Locate the cell with the specified text and output its (X, Y) center coordinate. 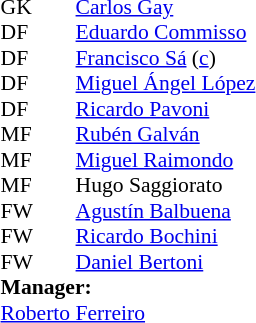
Eduardo Commisso (166, 33)
Ricardo Pavoni (166, 109)
Miguel Ángel López (166, 83)
Agustín Balbuena (166, 211)
Daniel Bertoni (166, 262)
Ricardo Bochini (166, 237)
Rubén Galván (166, 135)
Miguel Raimondo (166, 160)
Francisco Sá (c) (166, 58)
Hugo Saggiorato (166, 185)
Manager: (128, 287)
